Find where the given text appears and provide that cell's center as (x, y) coordinate. 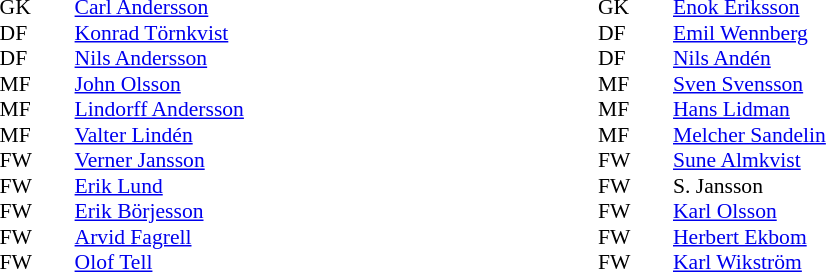
Herbert Ekbom (750, 237)
Sune Almkvist (750, 161)
Lindorff Andersson (160, 109)
Verner Jansson (160, 161)
Konrad Törnkvist (160, 33)
Valter Lindén (160, 135)
Erik Börjesson (160, 211)
Sven Svensson (750, 84)
Arvid Fagrell (160, 237)
Hans Lidman (750, 109)
Erik Lund (160, 186)
S. Jansson (750, 186)
Nils Andén (750, 59)
John Olsson (160, 84)
Melcher Sandelin (750, 135)
Nils Andersson (160, 59)
Emil Wennberg (750, 33)
Karl Olsson (750, 211)
